From the cell containing the given text, extract its center point as (X, Y) coordinate. 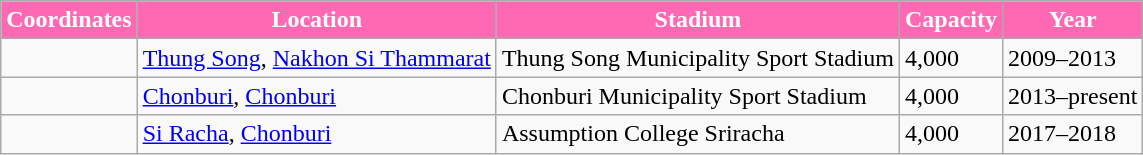
Year (1073, 20)
Thung Song Municipality Sport Stadium (698, 58)
2013–present (1073, 96)
2017–2018 (1073, 134)
Assumption College Sriracha (698, 134)
2009–2013 (1073, 58)
Coordinates (69, 20)
Thung Song, Nakhon Si Thammarat (316, 58)
Chonburi Municipality Sport Stadium (698, 96)
Stadium (698, 20)
Capacity (950, 20)
Si Racha, Chonburi (316, 134)
Location (316, 20)
Chonburi, Chonburi (316, 96)
